Search for the cell housing the specified text and yield its (x, y) center coordinate. 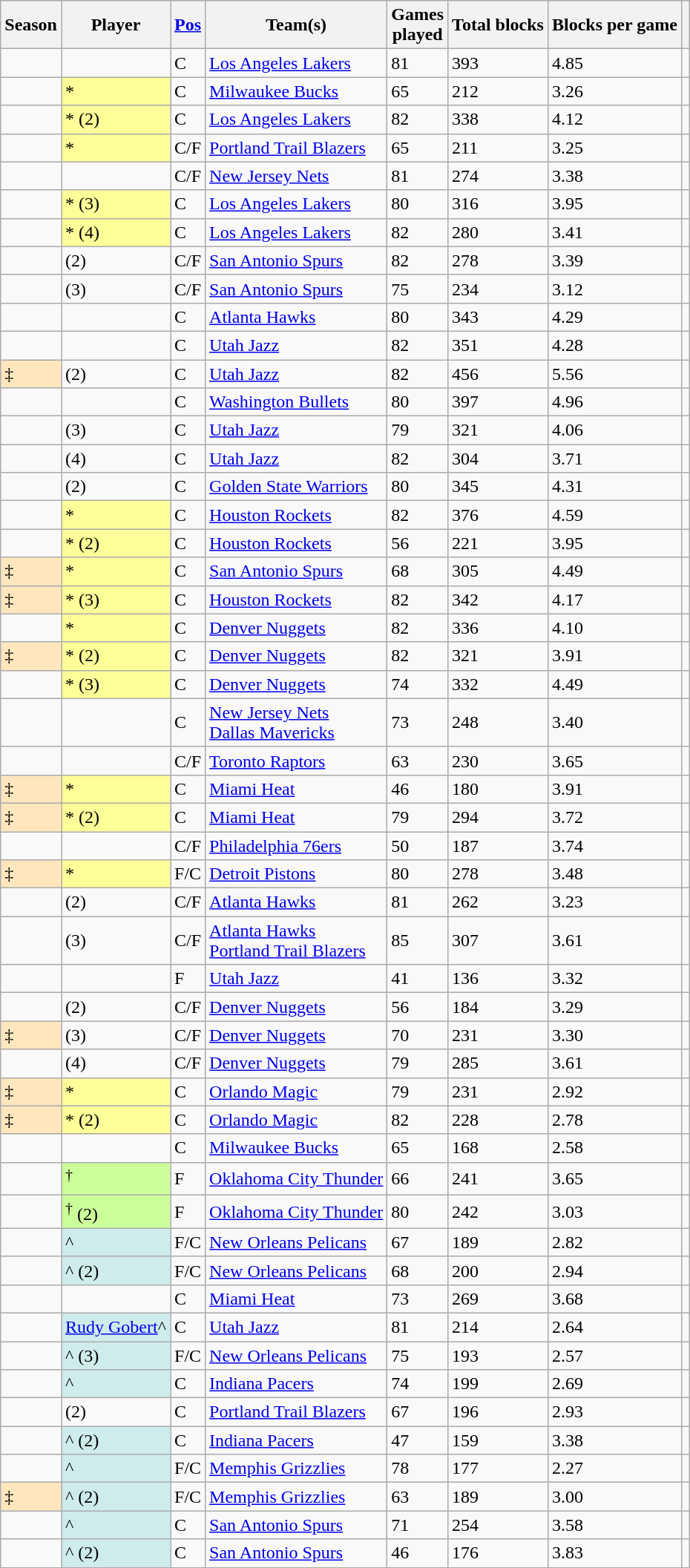
304 (499, 459)
3.48 (614, 874)
3.41 (614, 232)
211 (499, 148)
397 (499, 402)
† (116, 1178)
Detroit Pistons (297, 874)
3.00 (614, 1497)
Toronto Raptors (297, 761)
3.40 (614, 723)
376 (499, 515)
85 (418, 941)
Player (116, 25)
184 (499, 1007)
41 (418, 979)
343 (499, 317)
2.93 (614, 1412)
234 (499, 289)
280 (499, 232)
269 (499, 1299)
274 (499, 176)
307 (499, 941)
Gamesplayed (418, 25)
Philadelphia 76ers (297, 845)
2.78 (614, 1120)
New Jersey NetsDallas Mavericks (297, 723)
4.17 (614, 600)
3.83 (614, 1553)
228 (499, 1120)
212 (499, 91)
248 (499, 723)
4.59 (614, 515)
Golden State Warriors (297, 487)
351 (499, 345)
332 (499, 684)
316 (499, 204)
285 (499, 1063)
393 (499, 63)
3.72 (614, 817)
4.96 (614, 402)
200 (499, 1270)
294 (499, 817)
221 (499, 543)
New Jersey Nets (297, 176)
^ (3) (116, 1356)
176 (499, 1553)
3.23 (614, 902)
Total blocks (499, 25)
3.25 (614, 148)
4.85 (614, 63)
4.29 (614, 317)
262 (499, 902)
214 (499, 1327)
50 (418, 845)
338 (499, 119)
4.12 (614, 119)
Washington Bullets (297, 402)
Season (31, 25)
242 (499, 1213)
2.58 (614, 1148)
3.26 (614, 91)
3.39 (614, 260)
2.69 (614, 1384)
180 (499, 789)
159 (499, 1440)
5.56 (614, 373)
196 (499, 1412)
2.92 (614, 1092)
336 (499, 628)
136 (499, 979)
3.03 (614, 1213)
4.31 (614, 487)
2.64 (614, 1327)
2.57 (614, 1356)
241 (499, 1178)
3.32 (614, 979)
193 (499, 1356)
177 (499, 1469)
* (4) (116, 232)
2.94 (614, 1270)
47 (418, 1440)
230 (499, 761)
66 (418, 1178)
456 (499, 373)
Atlanta HawksPortland Trail Blazers (297, 941)
3.71 (614, 459)
3.12 (614, 289)
4.06 (614, 430)
168 (499, 1148)
345 (499, 487)
3.30 (614, 1035)
2.27 (614, 1469)
4.28 (614, 345)
Blocks per game (614, 25)
2.82 (614, 1242)
3.29 (614, 1007)
3.74 (614, 845)
254 (499, 1525)
342 (499, 600)
78 (418, 1469)
70 (418, 1035)
305 (499, 571)
3.58 (614, 1525)
Pos (188, 25)
199 (499, 1384)
187 (499, 845)
3.68 (614, 1299)
† (2) (116, 1213)
71 (418, 1525)
Team(s) (297, 25)
Rudy Gobert^ (116, 1327)
4.10 (614, 628)
